Identify which cell holds the provided text, then report its [X, Y] central coordinate. 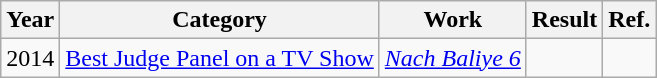
Result [564, 20]
Category [220, 20]
Ref. [630, 20]
2014 [30, 58]
Year [30, 20]
Best Judge Panel on a TV Show [220, 58]
Nach Baliye 6 [452, 58]
Work [452, 20]
